Search for the cell housing the specified text and yield its [x, y] center coordinate. 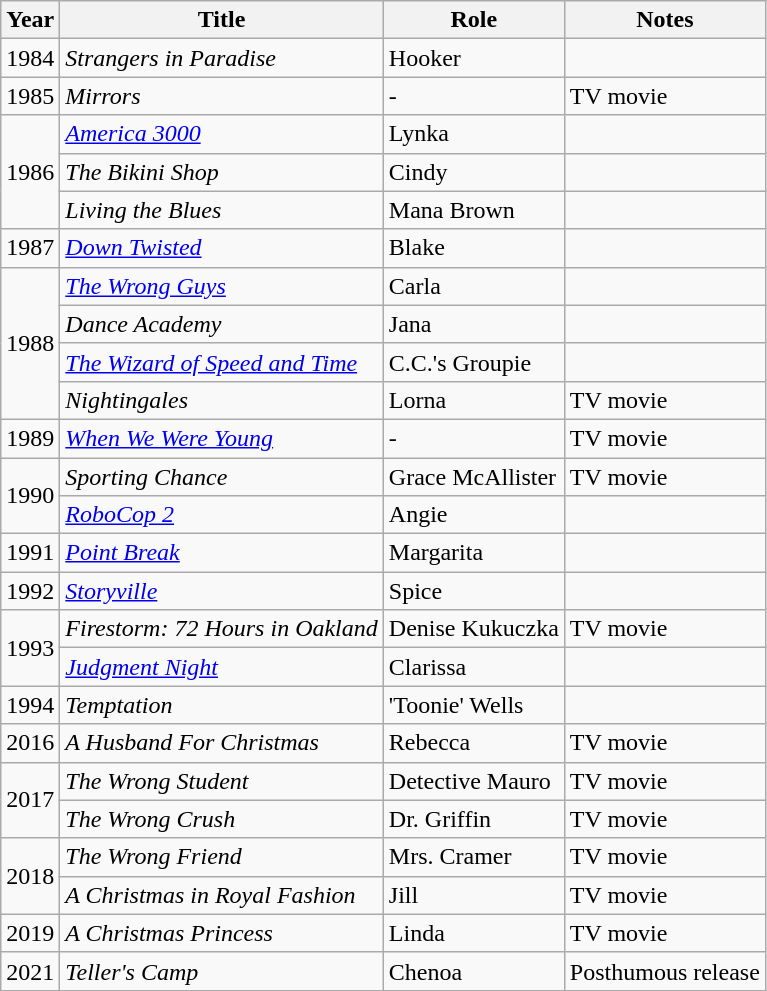
Living the Blues [222, 210]
The Wrong Friend [222, 857]
Dr. Griffin [474, 819]
1990 [30, 496]
Notes [664, 20]
Temptation [222, 705]
Hooker [474, 58]
A Christmas Princess [222, 933]
A Christmas in Royal Fashion [222, 895]
C.C.'s Groupie [474, 362]
1994 [30, 705]
1986 [30, 172]
Carla [474, 286]
Jana [474, 324]
Rebecca [474, 743]
Grace McAllister [474, 477]
Angie [474, 515]
2018 [30, 876]
1987 [30, 248]
Title [222, 20]
RoboCop 2 [222, 515]
2016 [30, 743]
Down Twisted [222, 248]
Spice [474, 591]
1991 [30, 553]
The Wrong Student [222, 781]
Mirrors [222, 96]
Year [30, 20]
Clarissa [474, 667]
America 3000 [222, 134]
'Toonie' Wells [474, 705]
1992 [30, 591]
The Wizard of Speed and Time [222, 362]
Judgment Night [222, 667]
Lynka [474, 134]
Margarita [474, 553]
Blake [474, 248]
2021 [30, 971]
Denise Kukuczka [474, 629]
Jill [474, 895]
The Bikini Shop [222, 172]
Mana Brown [474, 210]
Sporting Chance [222, 477]
Detective Mauro [474, 781]
Dance Academy [222, 324]
Nightingales [222, 400]
Teller's Camp [222, 971]
Chenoa [474, 971]
Point Break [222, 553]
1985 [30, 96]
Posthumous release [664, 971]
1988 [30, 343]
A Husband For Christmas [222, 743]
Linda [474, 933]
1989 [30, 438]
Firestorm: 72 Hours in Oakland [222, 629]
The Wrong Guys [222, 286]
When We Were Young [222, 438]
1993 [30, 648]
2017 [30, 800]
Storyville [222, 591]
Lorna [474, 400]
Mrs. Cramer [474, 857]
1984 [30, 58]
Role [474, 20]
Strangers in Paradise [222, 58]
Cindy [474, 172]
2019 [30, 933]
The Wrong Crush [222, 819]
